From the cell containing the given text, extract its center point as [x, y] coordinate. 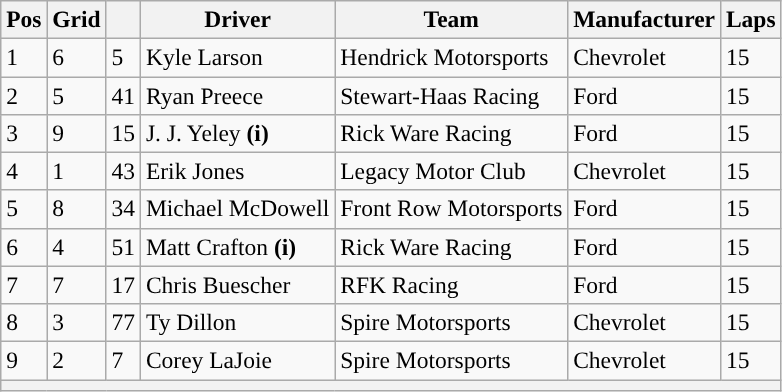
RFK Racing [452, 285]
51 [123, 247]
J. J. Yeley (i) [237, 133]
Matt Crafton (i) [237, 247]
Ryan Preece [237, 95]
43 [123, 171]
Laps [750, 19]
Manufacturer [644, 19]
Front Row Motorsports [452, 209]
Erik Jones [237, 171]
Pos [24, 19]
Ty Dillon [237, 322]
Stewart-Haas Racing [452, 95]
Kyle Larson [237, 57]
Driver [237, 19]
Team [452, 19]
41 [123, 95]
Michael McDowell [237, 209]
Hendrick Motorsports [452, 57]
34 [123, 209]
Chris Buescher [237, 285]
Legacy Motor Club [452, 171]
Corey LaJoie [237, 360]
17 [123, 285]
Grid [76, 19]
77 [123, 322]
